Provide the (x, y) coordinate of the cell's center where the given text is located.  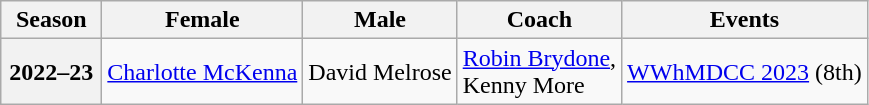
Male (380, 20)
Season (52, 20)
Charlotte McKenna (202, 72)
Female (202, 20)
2022–23 (52, 72)
WWhMDCC 2023 (8th) (745, 72)
Coach (539, 20)
Robin Brydone,Kenny More (539, 72)
David Melrose (380, 72)
Events (745, 20)
